Extract the [x, y] coordinate from the center of the cell holding the provided text.  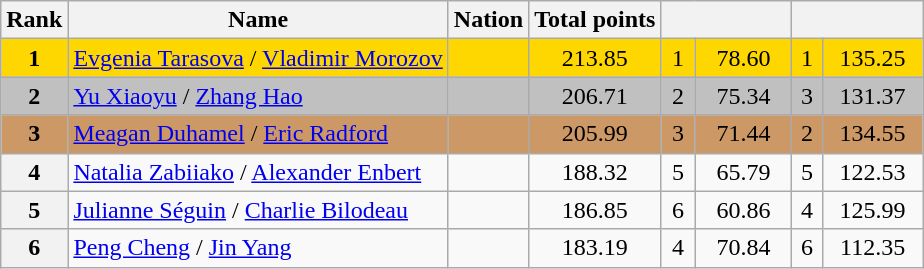
205.99 [595, 134]
Evgenia Tarasova / Vladimir Morozov [258, 58]
71.44 [744, 134]
188.32 [595, 172]
186.85 [595, 210]
135.25 [872, 58]
125.99 [872, 210]
Yu Xiaoyu / Zhang Hao [258, 96]
Meagan Duhamel / Eric Radford [258, 134]
Natalia Zabiiako / Alexander Enbert [258, 172]
Rank [34, 20]
183.19 [595, 248]
Julianne Séguin / Charlie Bilodeau [258, 210]
122.53 [872, 172]
Name [258, 20]
Peng Cheng / Jin Yang [258, 248]
131.37 [872, 96]
Nation [488, 20]
Total points [595, 20]
206.71 [595, 96]
75.34 [744, 96]
78.60 [744, 58]
70.84 [744, 248]
65.79 [744, 172]
60.86 [744, 210]
134.55 [872, 134]
112.35 [872, 248]
213.85 [595, 58]
